Provide the [x, y] coordinate of the cell's center where the given text is located.  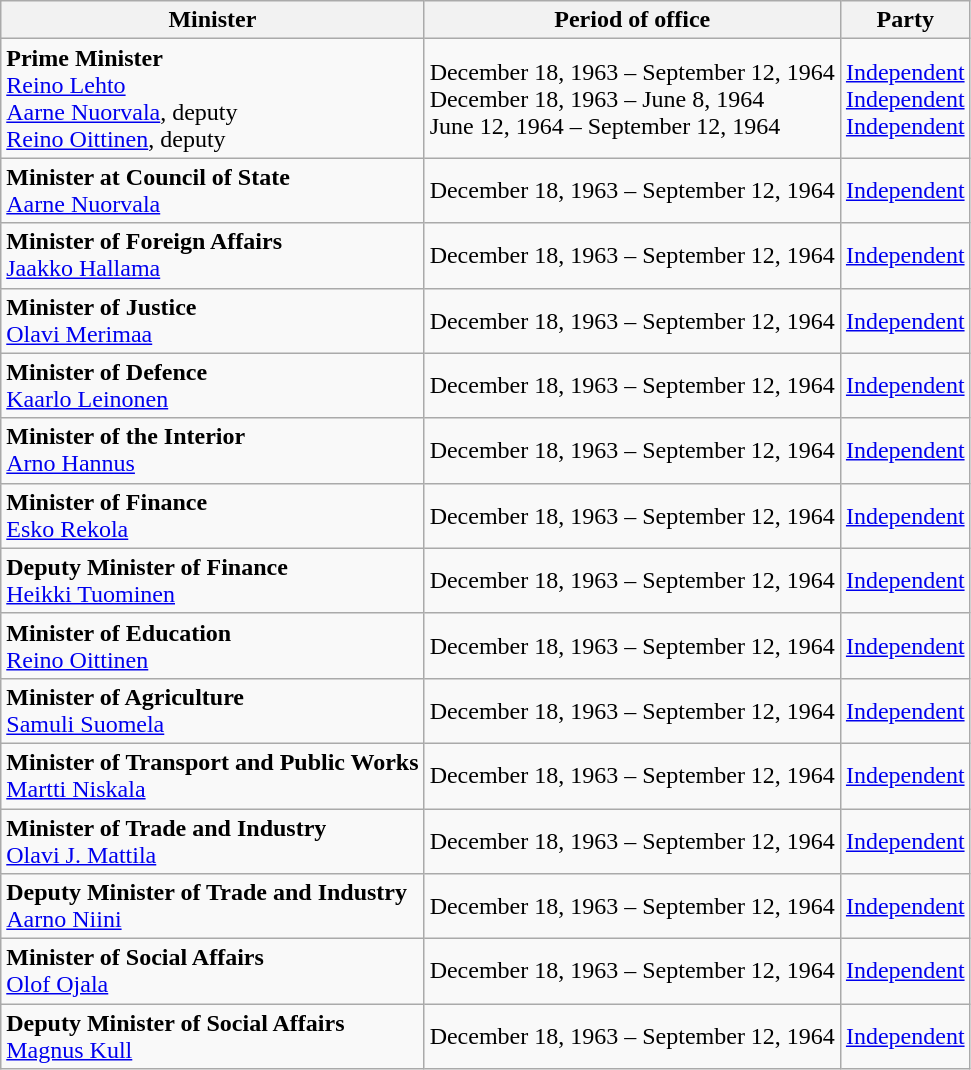
Period of office [632, 20]
Minister of DefenceKaarlo Leinonen [212, 386]
Minister of EducationReino Oittinen [212, 646]
Independent Independent Independent [905, 98]
Deputy Minister of Trade and IndustryAarno Niini [212, 906]
Minister of Social AffairsOlof Ojala [212, 972]
Party [905, 20]
Minister of FinanceEsko Rekola [212, 516]
Minister of JusticeOlavi Merimaa [212, 320]
Prime MinisterReino LehtoAarne Nuorvala, deputyReino Oittinen, deputy [212, 98]
Deputy Minister of FinanceHeikki Tuominen [212, 580]
Minister of Foreign Affairs Jaakko Hallama [212, 256]
Deputy Minister of Social AffairsMagnus Kull [212, 1036]
Minister of AgricultureSamuli Suomela [212, 710]
Minister of the InteriorArno Hannus [212, 450]
December 18, 1963 – September 12, 1964December 18, 1963 – June 8, 1964June 12, 1964 – September 12, 1964 [632, 98]
Minister of Trade and IndustryOlavi J. Mattila [212, 840]
Minister at Council of StateAarne Nuorvala [212, 190]
Minister of Transport and Public WorksMartti Niskala [212, 776]
Minister [212, 20]
